Locate the cell with the specified text and output its [x, y] center coordinate. 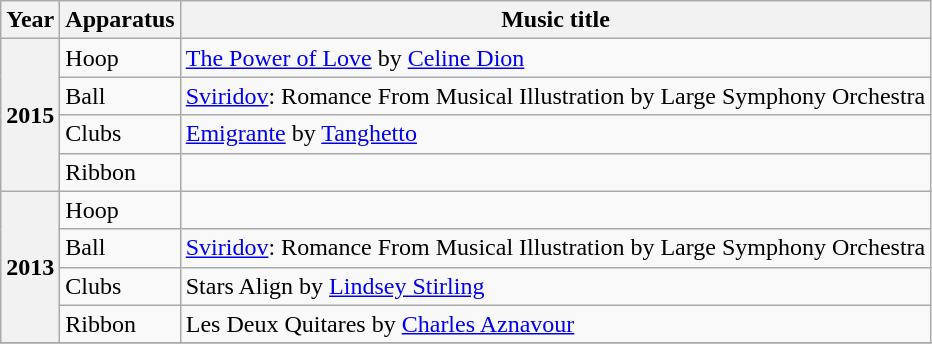
Emigrante by Tanghetto [556, 134]
2015 [30, 115]
Les Deux Quitares by Charles Aznavour [556, 324]
Apparatus [120, 20]
Music title [556, 20]
Year [30, 20]
2013 [30, 267]
The Power of Love by Celine Dion [556, 58]
Stars Align by Lindsey Stirling [556, 286]
